Determine the [x, y] coordinate at the center of the cell enclosing the given text.  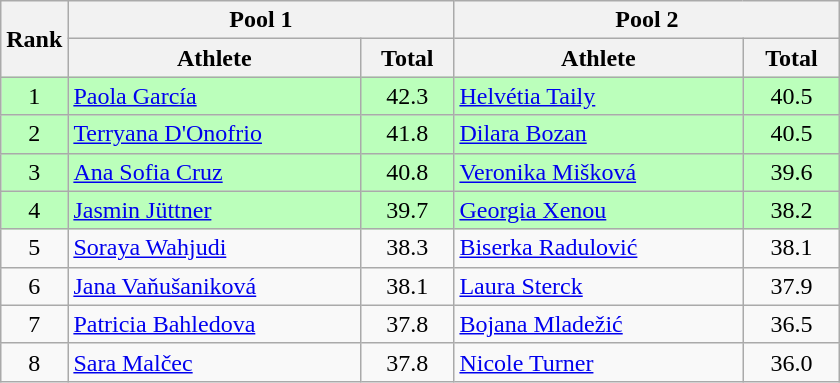
Nicole Turner [598, 362]
8 [34, 362]
36.0 [792, 362]
Bojana Mladežić [598, 324]
5 [34, 248]
1 [34, 96]
Jasmin Jüttner [214, 210]
39.7 [408, 210]
Jana Vaňušaniková [214, 286]
Laura Sterck [598, 286]
40.8 [408, 172]
Georgia Xenou [598, 210]
Pool 1 [261, 20]
Ana Sofia Cruz [214, 172]
Biserka Radulović [598, 248]
38.3 [408, 248]
Dilara Bozan [598, 134]
39.6 [792, 172]
6 [34, 286]
Pool 2 [647, 20]
Terryana D'Onofrio [214, 134]
Helvétia Taily [598, 96]
37.9 [792, 286]
38.2 [792, 210]
2 [34, 134]
Soraya Wahjudi [214, 248]
Sara Malčec [214, 362]
36.5 [792, 324]
7 [34, 324]
Veronika Mišková [598, 172]
3 [34, 172]
Patricia Bahledova [214, 324]
41.8 [408, 134]
Rank [34, 39]
4 [34, 210]
Paola García [214, 96]
42.3 [408, 96]
